Extract the (X, Y) coordinate from the center of the cell holding the provided text.  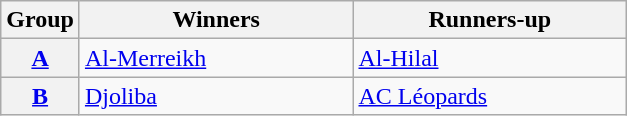
B (40, 96)
Djoliba (216, 96)
AC Léopards (490, 96)
Runners-up (490, 20)
Winners (216, 20)
A (40, 58)
Group (40, 20)
Al-Merreikh (216, 58)
Al-Hilal (490, 58)
